Locate the cell with the specified text and output its (X, Y) center coordinate. 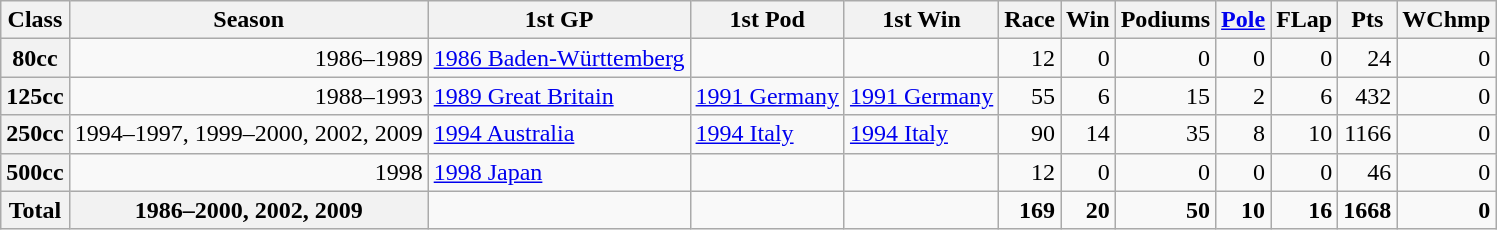
1668 (1368, 210)
500cc (35, 172)
1st GP (559, 20)
Win (1088, 20)
Total (35, 210)
14 (1088, 134)
WChmp (1446, 20)
1166 (1368, 134)
1998 Japan (559, 172)
24 (1368, 58)
1st Win (921, 20)
55 (1030, 96)
Season (248, 20)
2 (1244, 96)
16 (1304, 210)
1989 Great Britain (559, 96)
Podiums (1165, 20)
90 (1030, 134)
Pole (1244, 20)
46 (1368, 172)
169 (1030, 210)
432 (1368, 96)
50 (1165, 210)
Class (35, 20)
1994–1997, 1999–2000, 2002, 2009 (248, 134)
1986–2000, 2002, 2009 (248, 210)
8 (1244, 134)
Race (1030, 20)
1st Pod (767, 20)
Pts (1368, 20)
35 (1165, 134)
15 (1165, 96)
1998 (248, 172)
1986 Baden-Württemberg (559, 58)
FLap (1304, 20)
250cc (35, 134)
20 (1088, 210)
1988–1993 (248, 96)
125cc (35, 96)
80cc (35, 58)
1986–1989 (248, 58)
1994 Australia (559, 134)
